Provide the (X, Y) coordinate of the cell's center where the given text is located.  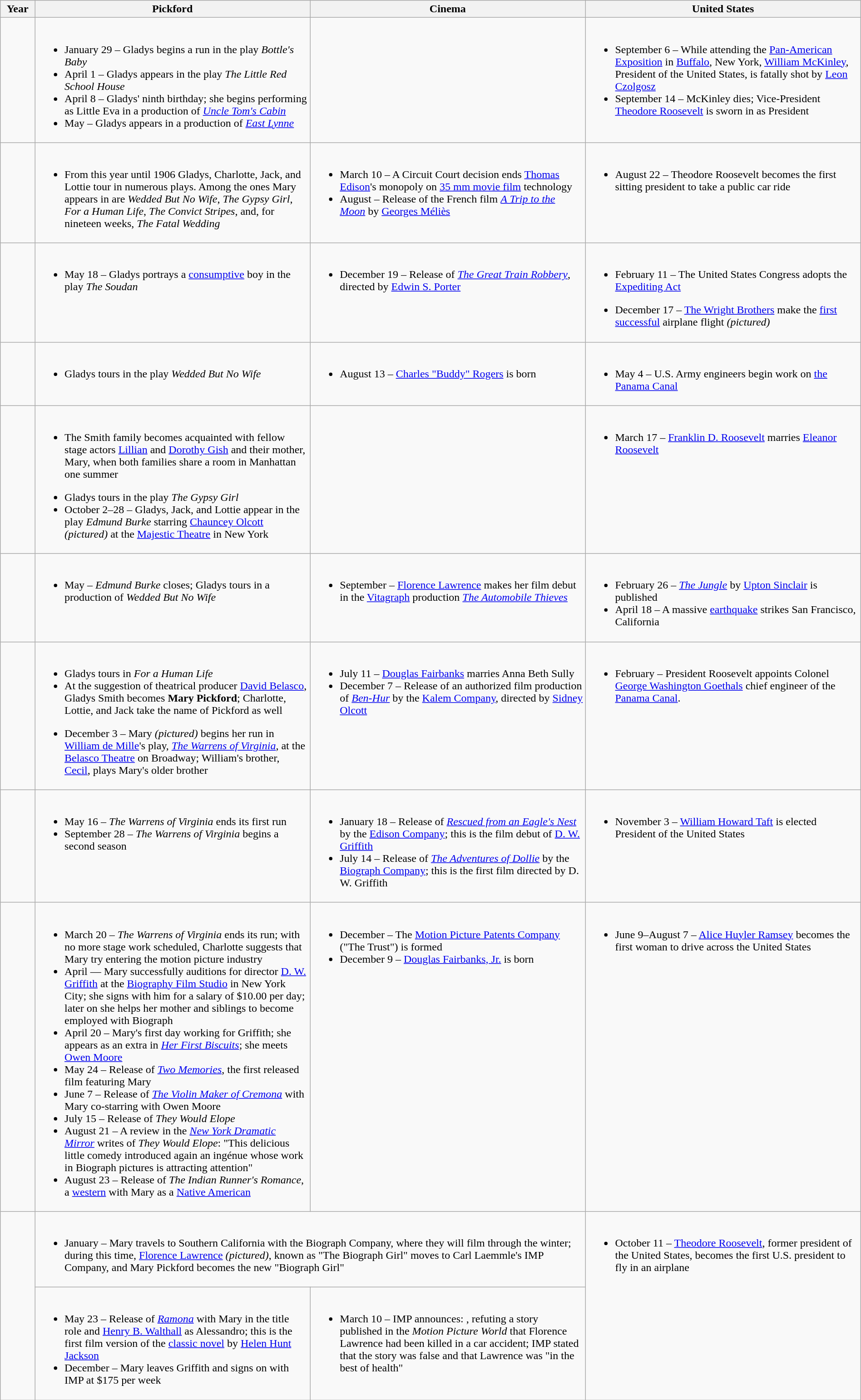
August 22 – Theodore Roosevelt becomes the first sitting president to take a public car ride (723, 193)
United States (723, 9)
Gladys tours in the play Wedded But No Wife (173, 374)
Year (18, 9)
November 3 – William Howard Taft is elected President of the United States (723, 846)
August 13 – Charles "Buddy" Rogers is born (448, 374)
December 19 – Release of The Great Train Robbery, directed by Edwin S. Porter (448, 292)
Pickford (173, 9)
May 16 – The Warrens of Virginia ends its first runSeptember 28 – The Warrens of Virginia begins a second season (173, 846)
May – Edmund Burke closes; Gladys tours in a production of Wedded But No Wife (173, 598)
September – Florence Lawrence makes her film debut in the Vitagraph production The Automobile Thieves (448, 598)
May 18 – Gladys portrays a consumptive boy in the play The Soudan (173, 292)
December – The Motion Picture Patents Company ("The Trust") is formedDecember 9 – Douglas Fairbanks, Jr. is born (448, 1057)
February 26 – The Jungle by Upton Sinclair is publishedApril 18 – A massive earthquake strikes San Francisco, California (723, 598)
February – President Roosevelt appoints Colonel George Washington Goethals chief engineer of the Panama Canal. (723, 716)
March 17 – Franklin D. Roosevelt marries Eleanor Roosevelt (723, 480)
October 11 – Theodore Roosevelt, former president of the United States, becomes the first U.S. president to fly in an airplane (723, 1305)
May 4 – U.S. Army engineers begin work on the Panama Canal (723, 374)
June 9–August 7 – Alice Huyler Ramsey becomes the first woman to drive across the United States (723, 1057)
Cinema (448, 9)
